Determine the (x, y) coordinate at the center of the cell enclosing the given text.  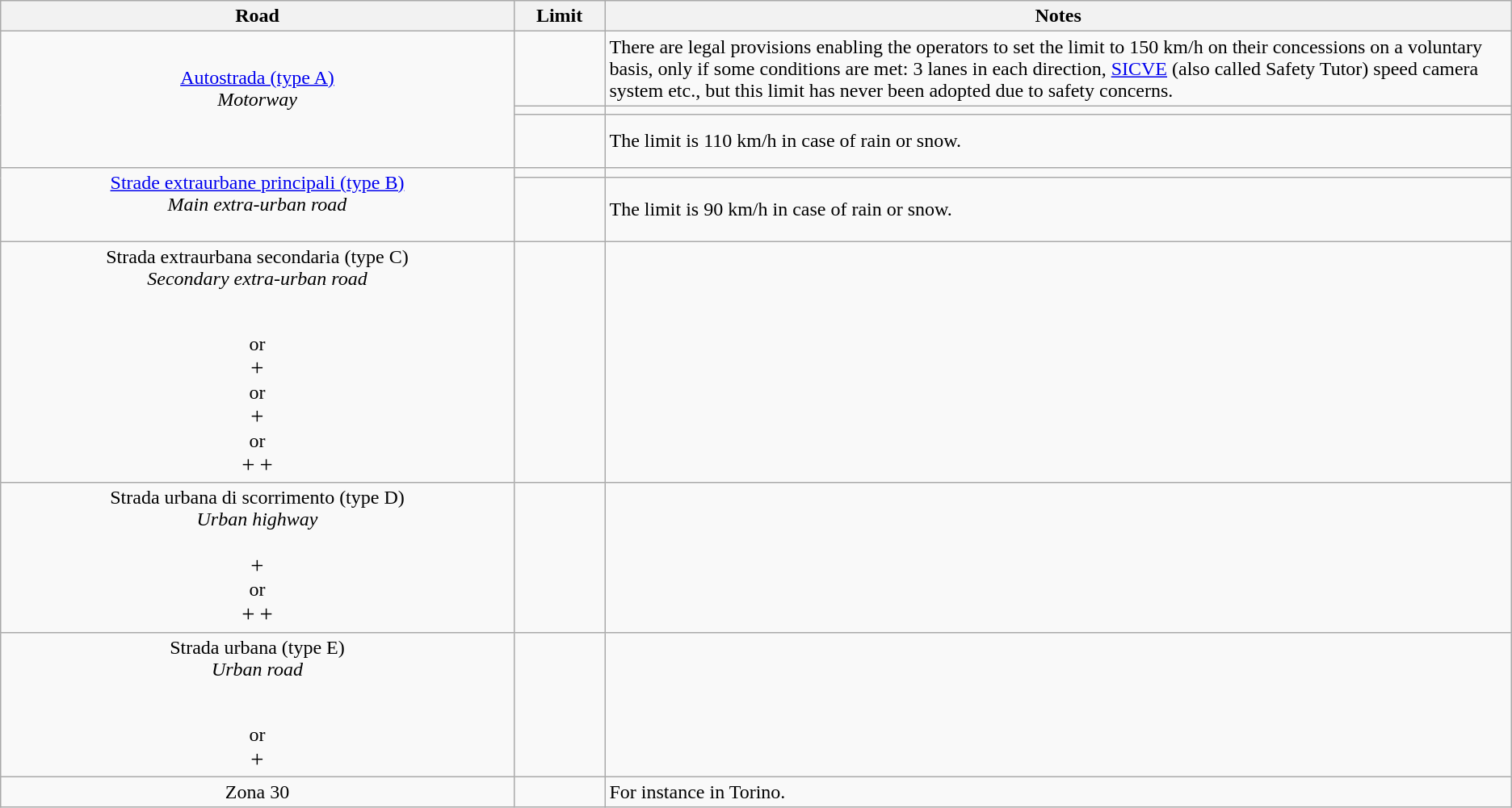
For instance in Torino. (1058, 792)
Road (257, 16)
Strada urbana (type E)Urban road or + (257, 704)
The limit is 90 km/h in case of rain or snow. (1058, 210)
Strada extraurbana secondaria (type C)Secondary extra-urban roador + or + or + + (257, 362)
Zona 30 (257, 792)
Limit (559, 16)
The limit is 110 km/h in case of rain or snow. (1058, 140)
Strada urbana di scorrimento (type D)Urban highway + or + + (257, 557)
Notes (1058, 16)
Strade extraurbane principali (type B)Main extra-urban road (257, 204)
Autostrada (type A)Motorway (257, 99)
